Detect which cell encompasses the target text, then output its (x, y) center coordinate. 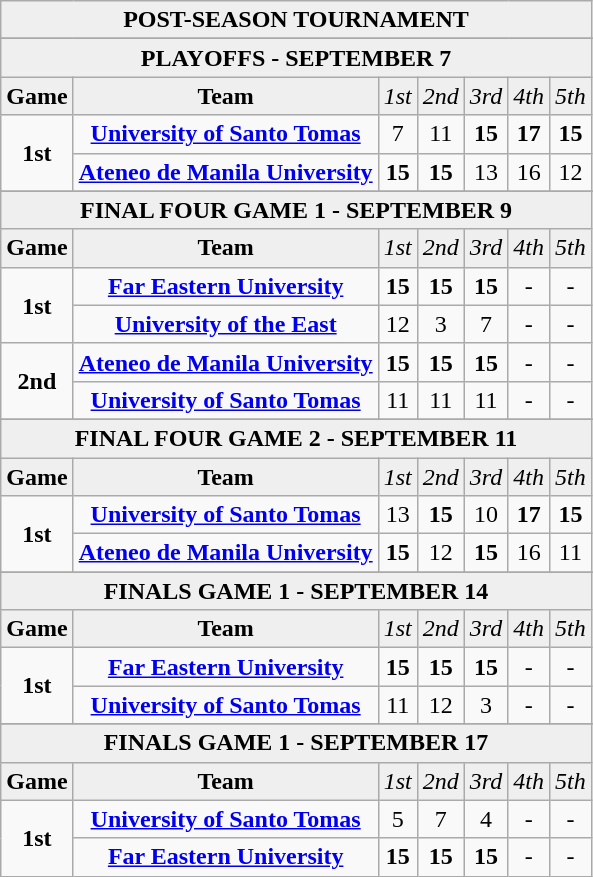
FINAL FOUR GAME 2 - SEPTEMBER 11 (296, 438)
PLAYOFFS - SEPTEMBER 7 (296, 58)
4 (486, 819)
FINAL FOUR GAME 1 - SEPTEMBER 9 (296, 210)
University of the East (226, 324)
FINALS GAME 1 - SEPTEMBER 14 (296, 591)
10 (486, 515)
5 (398, 819)
FINALS GAME 1 - SEPTEMBER 17 (296, 743)
POST-SEASON TOURNAMENT (296, 20)
